Capture the cell that displays the provided text and extract its (x, y) central coordinate. 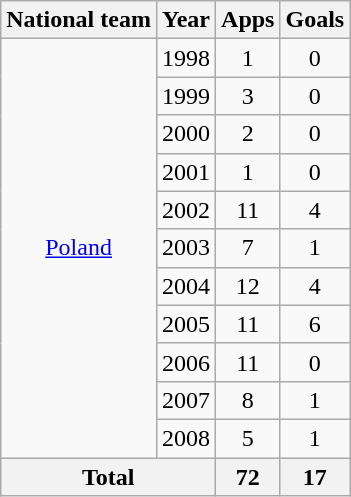
2008 (186, 438)
Goals (315, 20)
2000 (186, 134)
National team (79, 20)
2003 (186, 248)
3 (248, 96)
2007 (186, 400)
72 (248, 477)
2006 (186, 362)
2005 (186, 324)
8 (248, 400)
Total (108, 477)
1999 (186, 96)
17 (315, 477)
2004 (186, 286)
Apps (248, 20)
Poland (79, 248)
2001 (186, 172)
5 (248, 438)
6 (315, 324)
1998 (186, 58)
2002 (186, 210)
2 (248, 134)
7 (248, 248)
12 (248, 286)
Year (186, 20)
